Pinpoint the cell where the given text exists, returning its (x, y) midpoint coordinate. 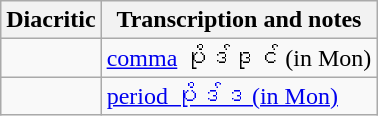
Transcription and notes (239, 20)
Diacritic (51, 20)
comma ပိုဒ်ဒုင် (in Mon) (239, 58)
period ပိုဒ်ဒ (in Mon) (239, 96)
